Search for the cell housing the specified text and yield its (x, y) center coordinate. 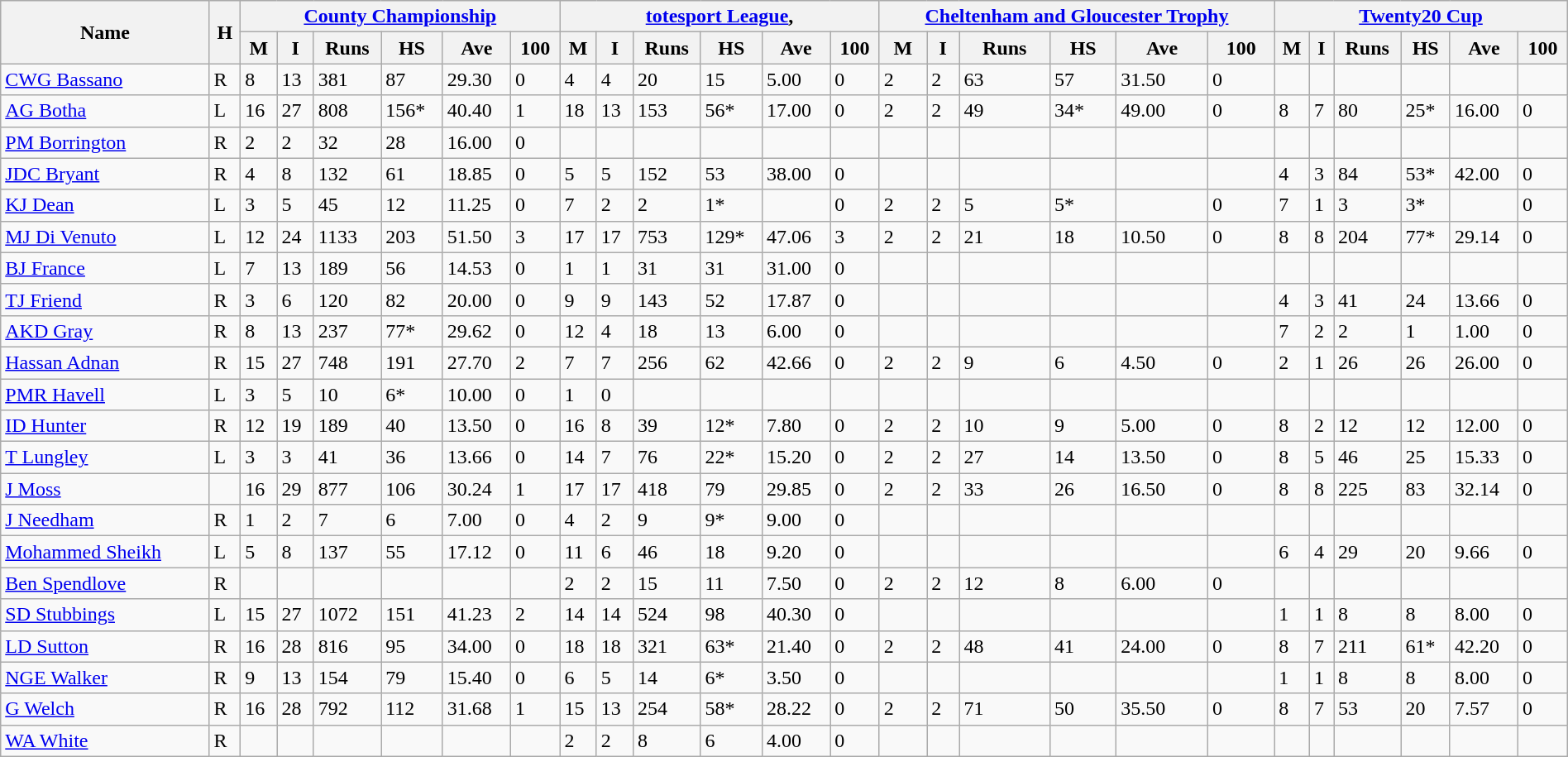
225 (1368, 489)
254 (667, 709)
1072 (347, 615)
154 (347, 678)
42.20 (1484, 646)
J Moss (105, 489)
34.00 (476, 646)
18.85 (476, 174)
4.50 (1163, 362)
98 (731, 615)
1.00 (1484, 331)
38.00 (796, 174)
40.30 (796, 615)
TJ Friend (105, 299)
877 (347, 489)
56* (731, 111)
22* (731, 458)
418 (667, 489)
H (225, 32)
16.50 (1163, 489)
95 (412, 646)
31.68 (476, 709)
Ben Spendlove (105, 583)
7.00 (476, 520)
808 (347, 111)
31.00 (796, 268)
15.40 (476, 678)
14.53 (476, 268)
21.40 (796, 646)
112 (412, 709)
153 (667, 111)
totesport League, (719, 17)
80 (1368, 111)
28.22 (796, 709)
10.50 (1163, 237)
211 (1368, 646)
25 (1426, 458)
39 (667, 426)
PMR Havell (105, 395)
62 (731, 362)
55 (412, 552)
191 (412, 362)
26.00 (1484, 362)
PM Borrington (105, 142)
49 (1005, 111)
48 (1005, 646)
792 (347, 709)
CWG Bassano (105, 79)
45 (347, 205)
156* (412, 111)
40.40 (476, 111)
25* (1426, 111)
71 (1005, 709)
29.30 (476, 79)
SD Stubbings (105, 615)
61* (1426, 646)
3.50 (796, 678)
7.50 (796, 583)
31.50 (1163, 79)
7.80 (796, 426)
152 (667, 174)
53* (1426, 174)
132 (347, 174)
NGE Walker (105, 678)
21 (1005, 237)
47.06 (796, 237)
10.00 (476, 395)
143 (667, 299)
27.70 (476, 362)
30.24 (476, 489)
3* (1426, 205)
KJ Dean (105, 205)
12* (731, 426)
57 (1083, 79)
9* (731, 520)
ID Hunter (105, 426)
56 (412, 268)
Twenty20 Cup (1421, 17)
106 (412, 489)
Hassan Adnan (105, 362)
321 (667, 646)
29.14 (1484, 237)
19 (295, 426)
29.85 (796, 489)
JDC Bryant (105, 174)
816 (347, 646)
32.14 (1484, 489)
J Needham (105, 520)
82 (412, 299)
204 (1368, 237)
Name (105, 32)
524 (667, 615)
36 (412, 458)
County Championship (400, 17)
129* (731, 237)
58* (731, 709)
15.33 (1484, 458)
17.87 (796, 299)
24.00 (1163, 646)
9.20 (796, 552)
29.62 (476, 331)
7.57 (1484, 709)
AKD Gray (105, 331)
50 (1083, 709)
Mohammed Sheikh (105, 552)
63 (1005, 79)
41.23 (476, 615)
1* (731, 205)
753 (667, 237)
203 (412, 237)
1133 (347, 237)
51.50 (476, 237)
76 (667, 458)
33 (1005, 489)
49.00 (1163, 111)
9.66 (1484, 552)
40 (412, 426)
32 (347, 142)
17.12 (476, 552)
17.00 (796, 111)
256 (667, 362)
84 (1368, 174)
MJ Di Venuto (105, 237)
20.00 (476, 299)
4.00 (796, 740)
BJ France (105, 268)
381 (347, 79)
34* (1083, 111)
15.20 (796, 458)
11.25 (476, 205)
LD Sutton (105, 646)
52 (731, 299)
5* (1083, 205)
WA White (105, 740)
G Welch (105, 709)
87 (412, 79)
42.66 (796, 362)
237 (347, 331)
151 (412, 615)
35.50 (1163, 709)
137 (347, 552)
Cheltenham and Gloucester Trophy (1077, 17)
63* (731, 646)
120 (347, 299)
61 (412, 174)
83 (1426, 489)
9.00 (796, 520)
12.00 (1484, 426)
42.00 (1484, 174)
T Lungley (105, 458)
AG Botha (105, 111)
748 (347, 362)
